Provide the [x, y] coordinate of the cell's center where the given text is located.  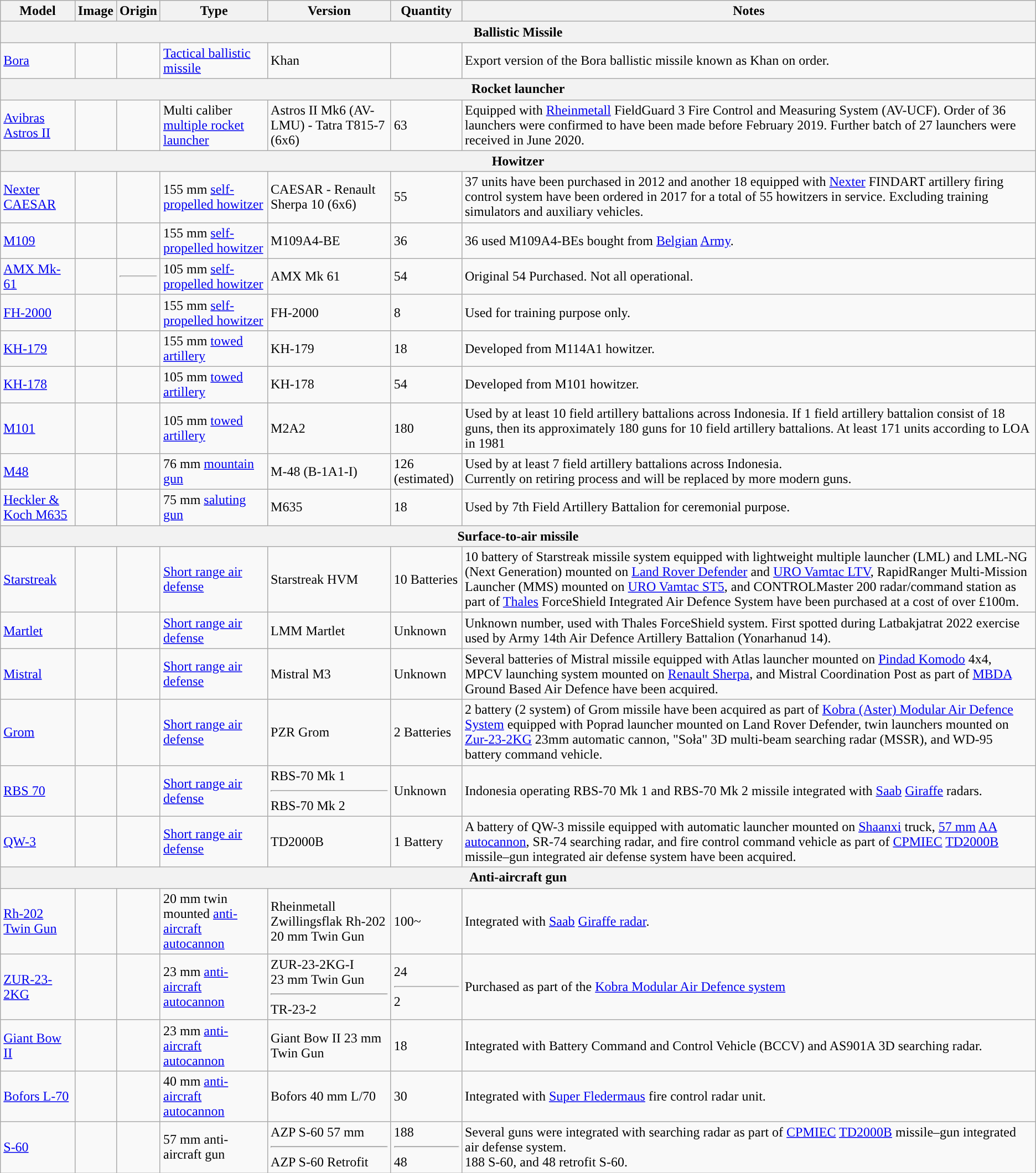
Purchased as part of the Kobra Modular Air Defence system [748, 987]
76 mm mountain gun [214, 471]
8 [426, 312]
180 [426, 428]
Integrated with Super Fledermaus fire control radar unit. [748, 1096]
Rocket launcher [518, 89]
Bofors L-70 [38, 1096]
Integrated with Battery Command and Control Vehicle (BCCV) and AS901A 3D searching radar. [748, 1045]
AMX Mk 61 [330, 277]
155 mm towed artillery [214, 349]
55 [426, 197]
Model [38, 11]
Starstreak [38, 580]
Several guns were integrated with searching radar as part of CPMIEC TD2000B missile–gun integrated air defense system.188 S-60, and 48 retrofit S-60. [748, 1147]
Heckler & Koch M635 [38, 508]
Avibras Astros II [38, 125]
RBS 70 [38, 791]
Mistral M3 [330, 674]
AMX Mk-61 [38, 277]
126 (estimated) [426, 471]
Origin [138, 11]
20 mm twin mounted anti-aircraft autocannon [214, 921]
Image [95, 11]
Giant Bow II 23 mm Twin Gun [330, 1045]
M48 [38, 471]
M635 [330, 508]
Rheinmetall Zwillingsflak Rh-202 20 mm Twin Gun [330, 921]
Ballistic Missile [518, 32]
36 [426, 240]
M2A2 [330, 428]
Quantity [426, 11]
63 [426, 125]
Original 54 Purchased. Not all operational. [748, 277]
40 mm anti-aircraft autocannon [214, 1096]
10 Batteries [426, 580]
RBS-70 Mk 1RBS-70 Mk 2 [330, 791]
AZP S-60 57 mmAZP S-60 Retrofit [330, 1147]
Nexter CAESAR [38, 197]
Multi caliber multiple rocket launcher [214, 125]
Anti-aircraft gun [518, 878]
Developed from M114A1 howitzer. [748, 349]
Bora [38, 61]
Rh-202 Twin Gun [38, 921]
Version [330, 11]
TD2000B [330, 842]
ZUR-23-2KG [38, 987]
Grom [38, 733]
Used by 7th Field Artillery Battalion for ceremonial purpose. [748, 508]
M-48 (B-1A1-I) [330, 471]
Surface-to-air missile [518, 536]
Starstreak HVM [330, 580]
ZUR-23-2KG-I 23 mm Twin GunTR-23-2 [330, 987]
100~ [426, 921]
Export version of the Bora ballistic missile known as Khan on order. [748, 61]
Howitzer [518, 161]
Mistral [38, 674]
2 Batteries [426, 733]
Indonesia operating RBS-70 Mk 1 and RBS-70 Mk 2 missile integrated with Saab Giraffe radars. [748, 791]
36 used M109A4-BEs bought from Belgian Army. [748, 240]
LMM Martlet [330, 631]
Giant Bow II [38, 1045]
Astros II Mk6 (AV-LMU) - Tatra T815-7 (6x6) [330, 125]
Tactical ballistic missile [214, 61]
57 mm anti-aircraft gun [214, 1147]
Notes [748, 11]
75 mm saluting gun [214, 508]
M109A4-BE [330, 240]
242 [426, 987]
CAESAR - Renault Sherpa 10 (6x6) [330, 197]
Khan [330, 61]
PZR Grom [330, 733]
Martlet [38, 631]
Developed from M101 howitzer. [748, 384]
Type [214, 11]
Used for training purpose only. [748, 312]
M109 [38, 240]
1 Battery [426, 842]
105 mm self-propelled howitzer [214, 277]
M101 [38, 428]
Integrated with Saab Giraffe radar. [748, 921]
Used by at least 7 field artillery battalions across Indonesia.Currently on retiring process and will be replaced by more modern guns. [748, 471]
Bofors 40 mm L/70 [330, 1096]
18848 [426, 1147]
30 [426, 1096]
QW-3 [38, 842]
S-60 [38, 1147]
